Scan for the cell matching the given text and deliver its (x, y) coordinate at center. 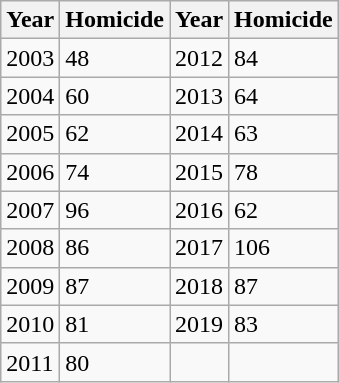
2009 (30, 286)
84 (284, 58)
2015 (200, 172)
2018 (200, 286)
2013 (200, 96)
2004 (30, 96)
86 (115, 248)
2017 (200, 248)
83 (284, 324)
48 (115, 58)
63 (284, 134)
2007 (30, 210)
64 (284, 96)
96 (115, 210)
2005 (30, 134)
106 (284, 248)
81 (115, 324)
78 (284, 172)
2012 (200, 58)
2016 (200, 210)
2014 (200, 134)
60 (115, 96)
2010 (30, 324)
2019 (200, 324)
74 (115, 172)
2011 (30, 362)
2003 (30, 58)
2008 (30, 248)
2006 (30, 172)
80 (115, 362)
